Determine the [x, y] coordinate at the center of the cell enclosing the given text.  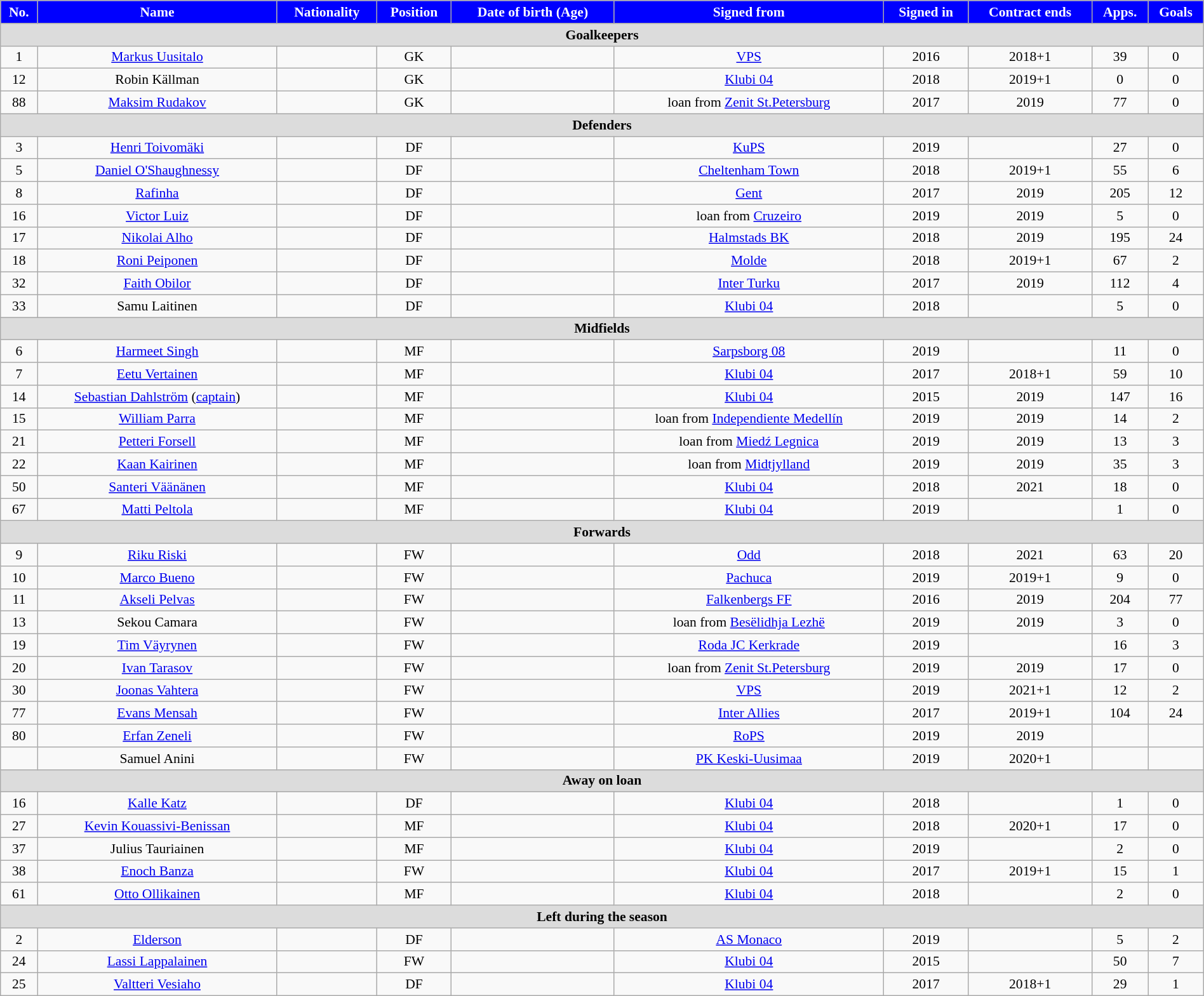
Rafinha [157, 193]
Kevin Kouassivi-Benissan [157, 827]
4 [1176, 284]
Markus Uusitalo [157, 57]
29 [1120, 985]
30 [19, 691]
Roda JC Kerkrade [749, 646]
Kaan Kairinen [157, 465]
55 [1120, 171]
KuPS [749, 148]
Evans Mensah [157, 714]
Ivan Tarasov [157, 668]
Signed from [749, 12]
loan from Besëlidhja Lezhë [749, 623]
Maksim Rudakov [157, 103]
104 [1120, 714]
147 [1120, 397]
25 [19, 985]
Kalle Katz [157, 804]
22 [19, 465]
Sebastian Dahlström (captain) [157, 397]
William Parra [157, 419]
Apps. [1120, 12]
Name [157, 12]
No. [19, 12]
Marco Bueno [157, 578]
205 [1120, 193]
Away on loan [602, 781]
Tim Väyrynen [157, 646]
Santeri Väänänen [157, 487]
Akseli Pelvas [157, 600]
RoPS [749, 736]
Samu Laitinen [157, 306]
Roni Peiponen [157, 261]
61 [19, 894]
Elderson [157, 940]
PK Keski-Uusimaa [749, 759]
2021+1 [1030, 691]
Henri Toivomäki [157, 148]
8 [19, 193]
Joonas Vahtera [157, 691]
Nikolai Alho [157, 238]
35 [1120, 465]
Victor Luiz [157, 216]
AS Monaco [749, 940]
Faith Obilor [157, 284]
Sekou Camara [157, 623]
Forwards [602, 533]
loan from Miedź Legnica [749, 442]
Inter Turku [749, 284]
Gent [749, 193]
Otto Ollikainen [157, 894]
Sarpsborg 08 [749, 352]
Position [414, 12]
Falkenbergs FF [749, 600]
204 [1120, 600]
Goalkeepers [602, 35]
37 [19, 849]
loan from Midtjylland [749, 465]
Goals [1176, 12]
Matti Peltola [157, 510]
Erfan Zeneli [157, 736]
Inter Allies [749, 714]
195 [1120, 238]
Halmstads BK [749, 238]
Enoch Banza [157, 872]
Left during the season [602, 917]
Riku Riski [157, 555]
Valtteri Vesiaho [157, 985]
112 [1120, 284]
Robin Källman [157, 80]
Lassi Lappalainen [157, 962]
38 [19, 872]
loan from Cruzeiro [749, 216]
Daniel O'Shaughnessy [157, 171]
21 [19, 442]
Eetu Vertainen [157, 374]
19 [19, 646]
59 [1120, 374]
88 [19, 103]
Petteri Forsell [157, 442]
39 [1120, 57]
Molde [749, 261]
Odd [749, 555]
Midfields [602, 329]
32 [19, 284]
33 [19, 306]
Date of birth (Age) [533, 12]
Signed in [926, 12]
63 [1120, 555]
80 [19, 736]
Julius Tauriainen [157, 849]
Cheltenham Town [749, 171]
Harmeet Singh [157, 352]
Samuel Anini [157, 759]
Contract ends [1030, 12]
Defenders [602, 125]
Pachuca [749, 578]
Nationality [326, 12]
loan from Independiente Medellín [749, 419]
